Identify which cell holds the provided text, then report its [x, y] central coordinate. 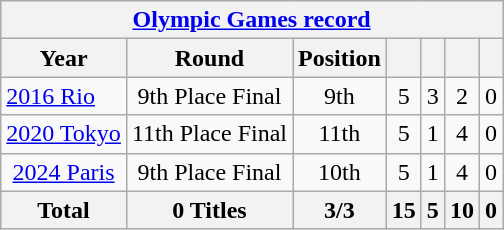
10th [340, 172]
3 [432, 96]
2 [462, 96]
9th [340, 96]
2024 Paris [64, 172]
11th [340, 134]
15 [404, 210]
Round [209, 58]
10 [462, 210]
Total [64, 210]
Position [340, 58]
Year [64, 58]
Olympic Games record [252, 20]
3/3 [340, 210]
2016 Rio [64, 96]
2020 Tokyo [64, 134]
0 Titles [209, 210]
11th Place Final [209, 134]
